Output the (x, y) coordinate of the center of the cell containing the given text.  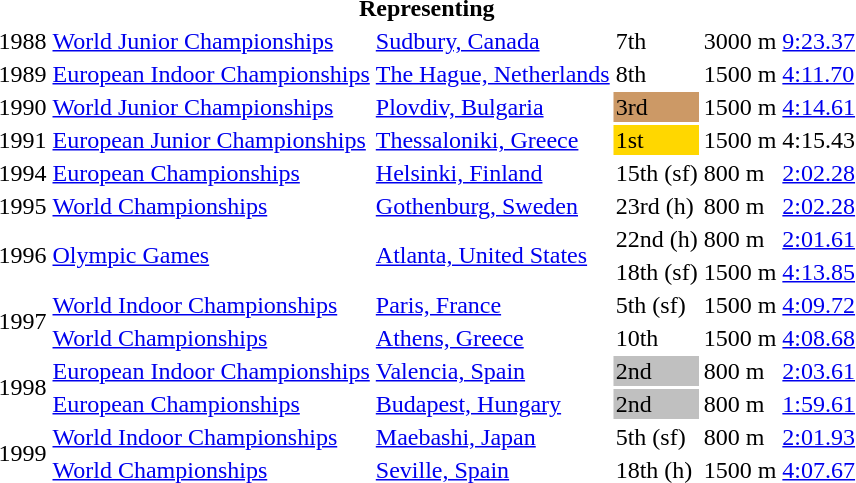
3000 m (740, 41)
Gothenburg, Sweden (492, 206)
7th (656, 41)
Paris, France (492, 305)
Budapest, Hungary (492, 404)
The Hague, Netherlands (492, 74)
Thessaloniki, Greece (492, 140)
10th (656, 338)
3rd (656, 107)
8th (656, 74)
European Junior Championships (211, 140)
22nd (h) (656, 239)
Olympic Games (211, 256)
Athens, Greece (492, 338)
Valencia, Spain (492, 371)
1st (656, 140)
18th (sf) (656, 272)
Atlanta, United States (492, 256)
23rd (h) (656, 206)
Helsinki, Finland (492, 173)
Sudbury, Canada (492, 41)
Plovdiv, Bulgaria (492, 107)
Maebashi, Japan (492, 437)
15th (sf) (656, 173)
